From the cell containing the given text, extract its center point as [x, y] coordinate. 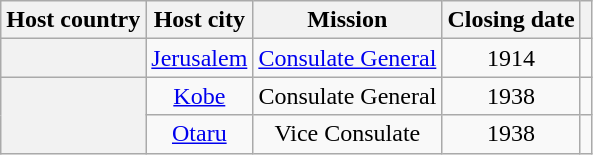
Vice Consulate [348, 134]
Host city [200, 20]
Host country [74, 20]
Mission [348, 20]
Closing date [511, 20]
1914 [511, 58]
Otaru [200, 134]
Kobe [200, 96]
Jerusalem [200, 58]
